For the text-containing cell, return its midpoint in [x, y] coordinate format. 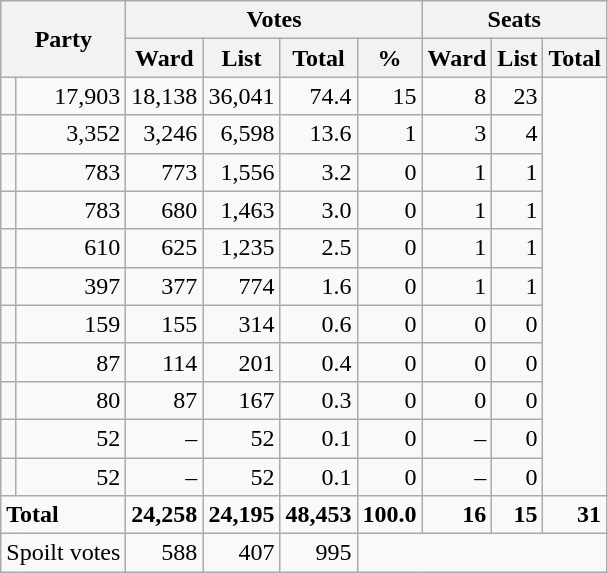
4 [518, 134]
774 [242, 286]
167 [242, 400]
610 [70, 248]
680 [164, 210]
Votes [274, 20]
2.5 [318, 248]
48,453 [318, 515]
0.6 [318, 324]
Party [64, 39]
407 [242, 553]
773 [164, 172]
8 [457, 96]
31 [575, 515]
114 [164, 362]
588 [164, 553]
1,235 [242, 248]
397 [70, 286]
3.2 [318, 172]
3,246 [164, 134]
377 [164, 286]
74.4 [318, 96]
3.0 [318, 210]
3,352 [70, 134]
24,195 [242, 515]
Seats [514, 20]
625 [164, 248]
% [390, 58]
201 [242, 362]
155 [164, 324]
995 [318, 553]
0.4 [318, 362]
6,598 [242, 134]
80 [70, 400]
36,041 [242, 96]
24,258 [164, 515]
17,903 [70, 96]
Spoilt votes [64, 553]
1,463 [242, 210]
159 [70, 324]
13.6 [318, 134]
18,138 [164, 96]
3 [457, 134]
1,556 [242, 172]
0.3 [318, 400]
314 [242, 324]
1.6 [318, 286]
16 [457, 515]
23 [518, 96]
100.0 [390, 515]
